Scan for the cell matching the given text and deliver its (X, Y) coordinate at center. 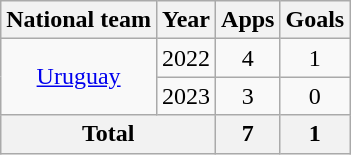
National team (79, 20)
Apps (248, 20)
2022 (186, 58)
7 (248, 134)
Year (186, 20)
2023 (186, 96)
4 (248, 58)
Total (108, 134)
3 (248, 96)
Goals (315, 20)
Uruguay (79, 77)
0 (315, 96)
